Identify which cell holds the provided text, then report its (X, Y) central coordinate. 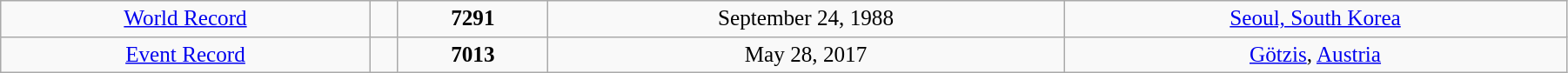
Seoul, South Korea (1316, 19)
7013 (472, 55)
Götzis, Austria (1316, 55)
September 24, 1988 (806, 19)
May 28, 2017 (806, 55)
7291 (472, 19)
Event Record (185, 55)
World Record (185, 19)
